Capture the cell that displays the provided text and extract its [X, Y] central coordinate. 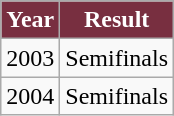
Year [30, 20]
2003 [30, 58]
2004 [30, 96]
Result [117, 20]
